Locate the cell with the specified text and output its (x, y) center coordinate. 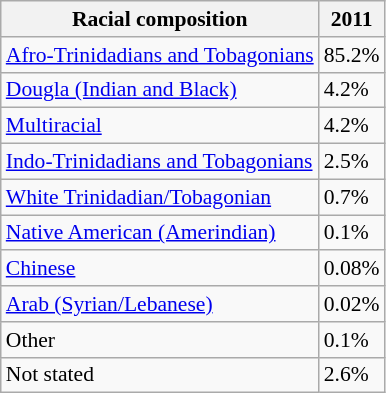
Multiracial (160, 126)
Chinese (160, 269)
Not stated (160, 375)
2.5% (352, 162)
Afro-Trinidadians and Tobagonians (160, 55)
0.02% (352, 304)
85.2% (352, 55)
Arab (Syrian/Lebanese) (160, 304)
Dougla (Indian and Black) (160, 90)
White Trinidadian/Tobagonian (160, 197)
0.7% (352, 197)
Racial composition (160, 19)
Other (160, 340)
Indo-Trinidadians and Tobagonians (160, 162)
2.6% (352, 375)
2011 (352, 19)
Native American (Amerindian) (160, 233)
0.08% (352, 269)
